Detect which cell encompasses the target text, then output its [x, y] center coordinate. 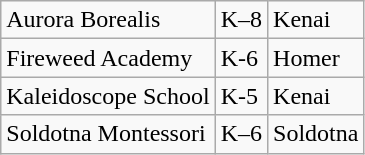
Kaleidoscope School [108, 96]
K-5 [241, 96]
K–6 [241, 134]
K–8 [241, 20]
Aurora Borealis [108, 20]
Soldotna [316, 134]
Fireweed Academy [108, 58]
K-6 [241, 58]
Homer [316, 58]
Soldotna Montessori [108, 134]
